Capture the cell that displays the provided text and extract its [x, y] central coordinate. 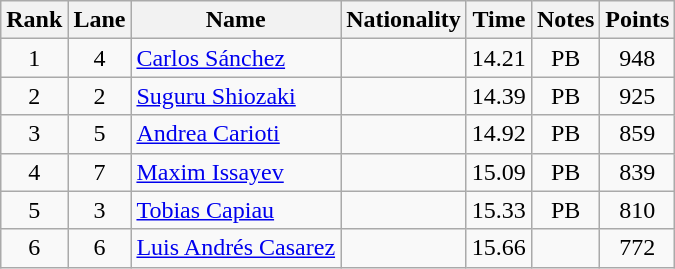
15.66 [498, 248]
Notes [565, 20]
Maxim Issayev [236, 172]
14.92 [498, 134]
Tobias Capiau [236, 210]
859 [638, 134]
Luis Andrés Casarez [236, 248]
14.21 [498, 58]
Lane [100, 20]
Points [638, 20]
Andrea Carioti [236, 134]
925 [638, 96]
14.39 [498, 96]
15.09 [498, 172]
Nationality [404, 20]
Rank [34, 20]
15.33 [498, 210]
Name [236, 20]
772 [638, 248]
Time [498, 20]
1 [34, 58]
Carlos Sánchez [236, 58]
948 [638, 58]
839 [638, 172]
7 [100, 172]
Suguru Shiozaki [236, 96]
810 [638, 210]
